Scan for the cell matching the given text and deliver its [X, Y] coordinate at center. 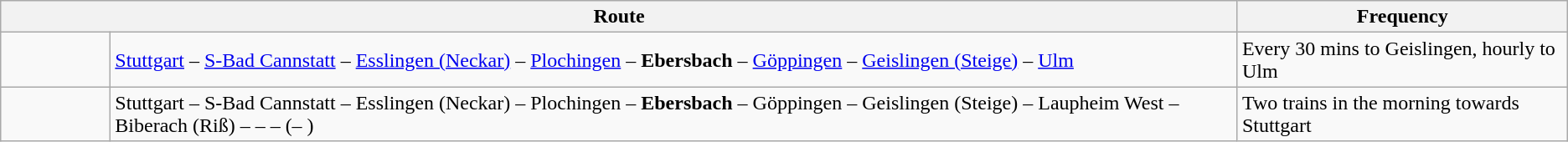
Stuttgart – S-Bad Cannstatt – Esslingen (Neckar) – Plochingen – Ebersbach – Göppingen – Geislingen (Steige) – Ulm [674, 60]
Every 30 mins to Geislingen, hourly to Ulm [1402, 60]
Frequency [1402, 17]
Two trains in the morning towards Stuttgart [1402, 114]
Route [620, 17]
